Extract the [x, y] coordinate from the center of the cell holding the provided text.  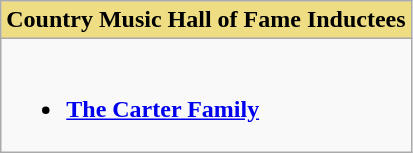
The Carter Family [206, 96]
Country Music Hall of Fame Inductees [206, 20]
